Search for the cell housing the specified text and yield its (X, Y) center coordinate. 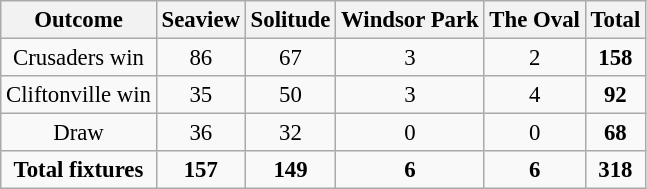
The Oval (534, 20)
Crusaders win (79, 58)
Outcome (79, 20)
36 (200, 133)
Solitude (290, 20)
157 (200, 170)
158 (615, 58)
68 (615, 133)
Windsor Park (410, 20)
Cliftonville win (79, 95)
35 (200, 95)
32 (290, 133)
50 (290, 95)
92 (615, 95)
4 (534, 95)
Seaview (200, 20)
Total fixtures (79, 170)
86 (200, 58)
67 (290, 58)
Total (615, 20)
2 (534, 58)
149 (290, 170)
Draw (79, 133)
318 (615, 170)
